For the text-containing cell, return its midpoint in [x, y] coordinate format. 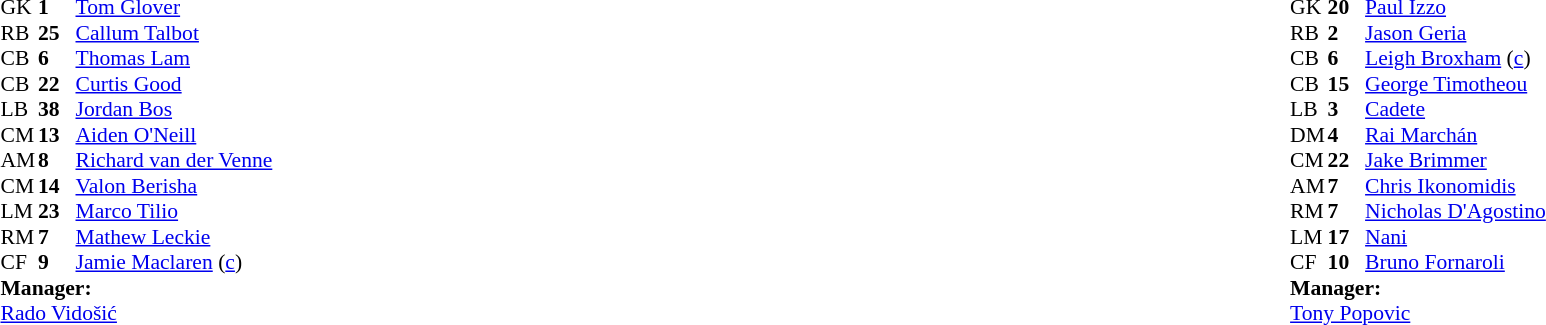
Leigh Broxham (c) [1456, 59]
Jamie Maclaren (c) [174, 263]
George Timotheou [1456, 84]
Thomas Lam [174, 59]
17 [1347, 237]
Bruno Fornaroli [1456, 263]
Callum Talbot [174, 33]
Aiden O'Neill [174, 135]
15 [1347, 84]
Marco Tilio [174, 211]
Nani [1456, 237]
Jake Brimmer [1456, 161]
Valon Berisha [174, 186]
Nicholas D'Agostino [1456, 211]
9 [57, 263]
DM [1309, 135]
8 [57, 161]
2 [1347, 33]
23 [57, 211]
Cadete [1456, 109]
Curtis Good [174, 84]
25 [57, 33]
10 [1347, 263]
4 [1347, 135]
Jordan Bos [174, 109]
Chris Ikonomidis [1456, 186]
Rai Marchán [1456, 135]
3 [1347, 109]
Jason Geria [1456, 33]
14 [57, 186]
38 [57, 109]
Mathew Leckie [174, 237]
13 [57, 135]
Richard van der Venne [174, 161]
